From the cell containing the given text, extract its center point as [x, y] coordinate. 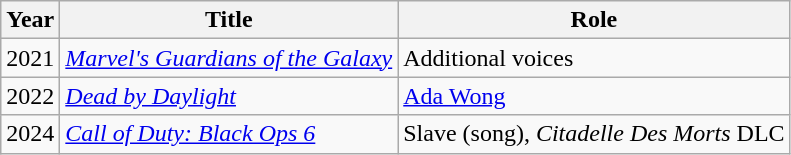
Dead by Daylight [229, 96]
Call of Duty: Black Ops 6 [229, 134]
2021 [30, 58]
Title [229, 20]
Marvel's Guardians of the Galaxy [229, 58]
Slave (song), Citadelle Des Morts DLC [594, 134]
2024 [30, 134]
Ada Wong [594, 96]
Additional voices [594, 58]
Year [30, 20]
Role [594, 20]
2022 [30, 96]
